Determine the (x, y) coordinate at the center of the cell enclosing the given text.  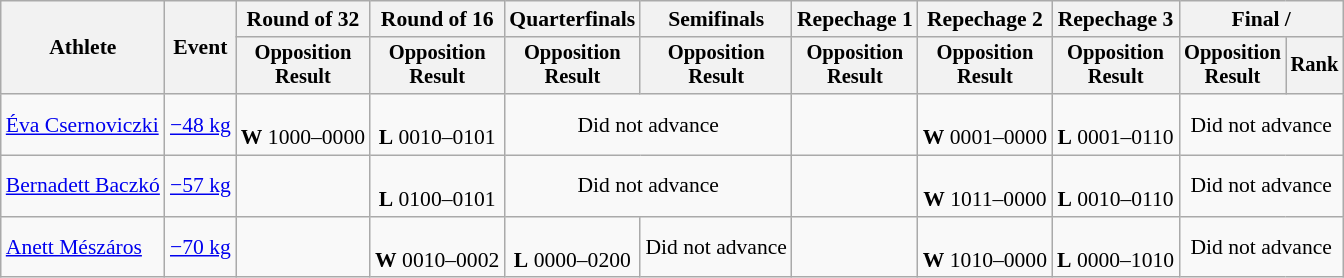
L 0000–0200 (572, 248)
W 1000–0000 (303, 124)
Repechage 2 (985, 19)
L 0001–0110 (1116, 124)
L 0100–0101 (437, 186)
Repechage 1 (855, 19)
L 0010–0101 (437, 124)
Round of 32 (303, 19)
Athlete (83, 48)
W 0001–0000 (985, 124)
Quarterfinals (572, 19)
W 1011–0000 (985, 186)
L 0000–1010 (1116, 248)
−70 kg (200, 248)
Semifinals (716, 19)
Éva Csernoviczki (83, 124)
W 0010–0002 (437, 248)
Bernadett Baczkó (83, 186)
Rank (1315, 66)
Anett Mészáros (83, 248)
L 0010–0110 (1116, 186)
Event (200, 48)
Final / (1261, 19)
W 1010–0000 (985, 248)
−48 kg (200, 124)
Repechage 3 (1116, 19)
−57 kg (200, 186)
Round of 16 (437, 19)
